Detect which cell encompasses the target text, then output its [x, y] center coordinate. 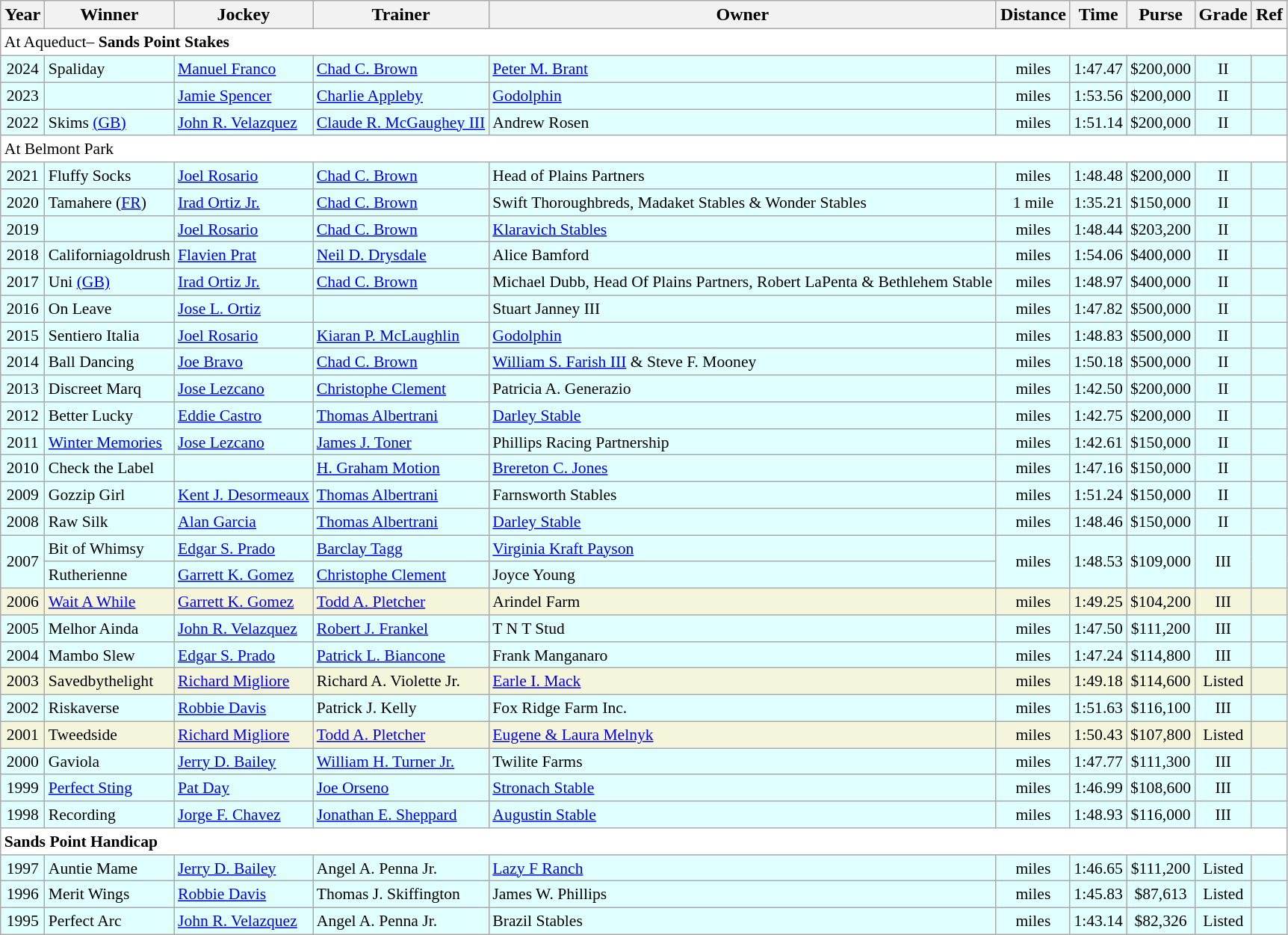
1:42.75 [1098, 416]
1:47.50 [1098, 629]
1:51.63 [1098, 708]
Phillips Racing Partnership [743, 442]
Melhor Ainda [109, 629]
$116,000 [1161, 815]
1:45.83 [1098, 895]
1:46.65 [1098, 868]
Jamie Spencer [244, 96]
Discreet Marq [109, 389]
Winner [109, 15]
Manuel Franco [244, 69]
Earle I. Mack [743, 682]
1:42.61 [1098, 442]
1:47.16 [1098, 469]
Winter Memories [109, 442]
Owner [743, 15]
Peter M. Brant [743, 69]
1:53.56 [1098, 96]
On Leave [109, 309]
Merit Wings [109, 895]
Jose L. Ortiz [244, 309]
Spaliday [109, 69]
Skims (GB) [109, 123]
1:48.53 [1098, 562]
2003 [22, 682]
Purse [1161, 15]
Neil D. Drysdale [401, 256]
2008 [22, 522]
1:47.82 [1098, 309]
Charlie Appleby [401, 96]
Sands Point Handicap [644, 842]
Frank Manganaro [743, 655]
Arindel Farm [743, 602]
Distance [1032, 15]
Thomas J. Skiffington [401, 895]
Ball Dancing [109, 362]
Patricia A. Generazio [743, 389]
1998 [22, 815]
Gaviola [109, 762]
Sentiero Italia [109, 336]
1999 [22, 788]
Mambo Slew [109, 655]
1:49.18 [1098, 682]
Alan Garcia [244, 522]
2009 [22, 495]
1:50.18 [1098, 362]
Savedbythelight [109, 682]
$109,000 [1161, 562]
Better Lucky [109, 416]
2020 [22, 203]
Joyce Young [743, 575]
1:47.77 [1098, 762]
At Belmont Park [644, 149]
Robert J. Frankel [401, 629]
Alice Bamford [743, 256]
Ref [1269, 15]
Check the Label [109, 469]
1:48.48 [1098, 176]
2019 [22, 229]
Barclay Tagg [401, 549]
Recording [109, 815]
Raw Silk [109, 522]
1:35.21 [1098, 203]
Farnsworth Stables [743, 495]
Virginia Kraft Payson [743, 549]
Gozzip Girl [109, 495]
Fox Ridge Farm Inc. [743, 708]
Grade [1223, 15]
James W. Phillips [743, 895]
Perfect Sting [109, 788]
2023 [22, 96]
Brereton C. Jones [743, 469]
Klaravich Stables [743, 229]
1:49.25 [1098, 602]
Patrick J. Kelly [401, 708]
Auntie Mame [109, 868]
Kent J. Desormeaux [244, 495]
$108,600 [1161, 788]
2016 [22, 309]
$87,613 [1161, 895]
2021 [22, 176]
Richard A. Violette Jr. [401, 682]
$203,200 [1161, 229]
1:48.44 [1098, 229]
Flavien Prat [244, 256]
2007 [22, 562]
Augustin Stable [743, 815]
Bit of Whimsy [109, 549]
Jonathan E. Sheppard [401, 815]
Kiaran P. McLaughlin [401, 336]
2004 [22, 655]
Brazil Stables [743, 921]
2000 [22, 762]
Joe Orseno [401, 788]
Rutherienne [109, 575]
1:54.06 [1098, 256]
1:48.97 [1098, 282]
2022 [22, 123]
Joe Bravo [244, 362]
1995 [22, 921]
Twilite Farms [743, 762]
$114,800 [1161, 655]
2010 [22, 469]
1:51.24 [1098, 495]
$111,300 [1161, 762]
2011 [22, 442]
$82,326 [1161, 921]
Lazy F Ranch [743, 868]
$114,600 [1161, 682]
1:46.99 [1098, 788]
William S. Farish III & Steve F. Mooney [743, 362]
Tamahere (FR) [109, 203]
Stuart Janney III [743, 309]
Uni (GB) [109, 282]
$104,200 [1161, 602]
2002 [22, 708]
Tweedside [109, 735]
Jockey [244, 15]
1:51.14 [1098, 123]
1:43.14 [1098, 921]
2015 [22, 336]
1:42.50 [1098, 389]
Andrew Rosen [743, 123]
1:48.83 [1098, 336]
$107,800 [1161, 735]
James J. Toner [401, 442]
Trainer [401, 15]
2017 [22, 282]
Patrick L. Biancone [401, 655]
Riskaverse [109, 708]
1 mile [1032, 203]
Swift Thoroughbreds, Madaket Stables & Wonder Stables [743, 203]
2014 [22, 362]
Jorge F. Chavez [244, 815]
2013 [22, 389]
2024 [22, 69]
1:48.46 [1098, 522]
$116,100 [1161, 708]
2012 [22, 416]
1997 [22, 868]
Michael Dubb, Head Of Plains Partners, Robert LaPenta & Bethlehem Stable [743, 282]
1:47.47 [1098, 69]
Head of Plains Partners [743, 176]
Wait A While [109, 602]
Stronach Stable [743, 788]
2005 [22, 629]
1996 [22, 895]
2001 [22, 735]
Pat Day [244, 788]
Claude R. McGaughey III [401, 123]
H. Graham Motion [401, 469]
Time [1098, 15]
Fluffy Socks [109, 176]
2018 [22, 256]
1:47.24 [1098, 655]
Perfect Arc [109, 921]
William H. Turner Jr. [401, 762]
1:48.93 [1098, 815]
Californiagoldrush [109, 256]
1:50.43 [1098, 735]
At Aqueduct– Sands Point Stakes [644, 43]
Year [22, 15]
Eddie Castro [244, 416]
T N T Stud [743, 629]
2006 [22, 602]
Eugene & Laura Melnyk [743, 735]
